Scan for the cell matching the given text and deliver its [x, y] coordinate at center. 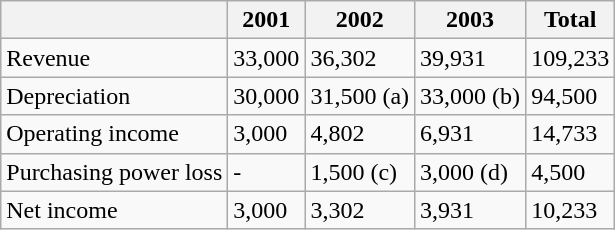
36,302 [360, 58]
6,931 [470, 134]
109,233 [570, 58]
10,233 [570, 210]
39,931 [470, 58]
3,931 [470, 210]
Operating income [114, 134]
1,500 (c) [360, 172]
2002 [360, 20]
Net income [114, 210]
3,000 (d) [470, 172]
4,802 [360, 134]
94,500 [570, 96]
- [266, 172]
33,000 [266, 58]
4,500 [570, 172]
33,000 (b) [470, 96]
2001 [266, 20]
3,302 [360, 210]
Depreciation [114, 96]
Total [570, 20]
14,733 [570, 134]
2003 [470, 20]
30,000 [266, 96]
31,500 (a) [360, 96]
Revenue [114, 58]
Purchasing power loss [114, 172]
